Locate the cell with the specified text and output its (X, Y) center coordinate. 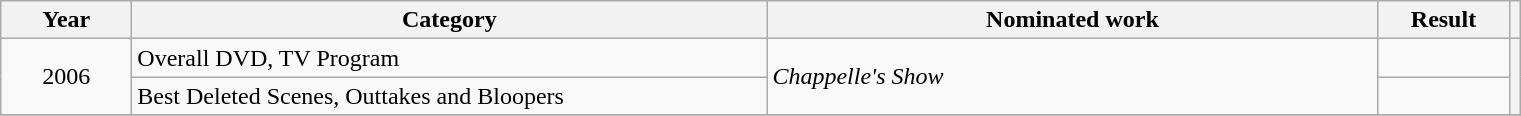
Overall DVD, TV Program (450, 58)
Category (450, 20)
Nominated work (1072, 20)
Chappelle's Show (1072, 77)
Result (1444, 20)
Best Deleted Scenes, Outtakes and Bloopers (450, 96)
2006 (66, 77)
Year (66, 20)
